Find where the given text appears and provide that cell's center as (x, y) coordinate. 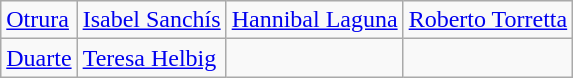
Teresa Helbig (152, 58)
Otrura (39, 20)
Duarte (39, 58)
Hannibal Laguna (314, 20)
Isabel Sanchís (152, 20)
Roberto Torretta (488, 20)
